Identify which cell holds the provided text, then report its (X, Y) central coordinate. 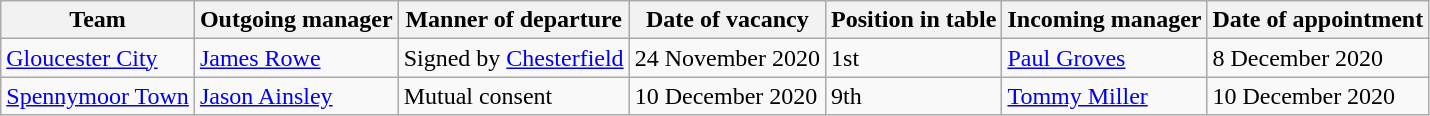
Incoming manager (1104, 20)
Tommy Miller (1104, 96)
Paul Groves (1104, 58)
Signed by Chesterfield (514, 58)
Gloucester City (98, 58)
Position in table (914, 20)
Outgoing manager (296, 20)
Date of vacancy (727, 20)
24 November 2020 (727, 58)
Date of appointment (1318, 20)
Team (98, 20)
8 December 2020 (1318, 58)
9th (914, 96)
James Rowe (296, 58)
Mutual consent (514, 96)
1st (914, 58)
Spennymoor Town (98, 96)
Manner of departure (514, 20)
Jason Ainsley (296, 96)
